Identify which cell holds the provided text, then report its [X, Y] central coordinate. 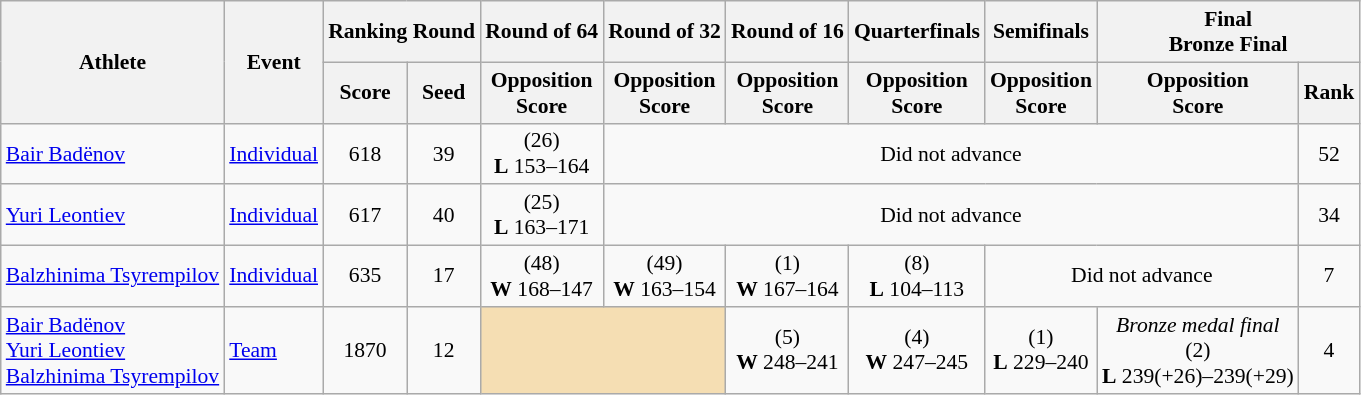
39 [444, 154]
(8)L 104–113 [917, 276]
Event [274, 62]
(4)W 247–245 [917, 350]
Round of 16 [788, 32]
(25)L 163–171 [542, 216]
Ranking Round [402, 32]
Athlete [112, 62]
1870 [365, 350]
52 [1330, 154]
(1)W 167–164 [788, 276]
Bair BadënovYuri LeontievBalzhinima Tsyrempilov [112, 350]
Round of 32 [664, 32]
(26)L 153–164 [542, 154]
Semifinals [1041, 32]
618 [365, 154]
Bair Badënov [112, 154]
Team [274, 350]
Seed [444, 92]
(1)L 229–240 [1041, 350]
(49)W 163–154 [664, 276]
635 [365, 276]
617 [365, 216]
40 [444, 216]
Score [365, 92]
4 [1330, 350]
17 [444, 276]
12 [444, 350]
Bronze medal final (2)L 239(+26)–239(+29) [1198, 350]
Rank [1330, 92]
(48)W 168–147 [542, 276]
Balzhinima Tsyrempilov [112, 276]
34 [1330, 216]
(5)W 248–241 [788, 350]
Quarterfinals [917, 32]
FinalBronze Final [1228, 32]
7 [1330, 276]
Round of 64 [542, 32]
Yuri Leontiev [112, 216]
